Provide the (X, Y) coordinate of the cell's center where the given text is located.  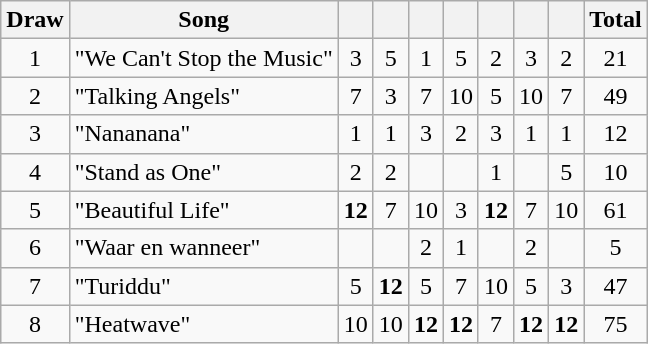
Draw (35, 20)
4 (35, 172)
"Heatwave" (204, 324)
61 (616, 210)
75 (616, 324)
6 (35, 248)
"Beautiful Life" (204, 210)
49 (616, 96)
"Turiddu" (204, 286)
Song (204, 20)
"Stand as One" (204, 172)
21 (616, 58)
"Waar en wanneer" (204, 248)
8 (35, 324)
"Nananana" (204, 134)
"We Can't Stop the Music" (204, 58)
Total (616, 20)
47 (616, 286)
"Talking Angels" (204, 96)
